Capture the cell that displays the provided text and extract its [x, y] central coordinate. 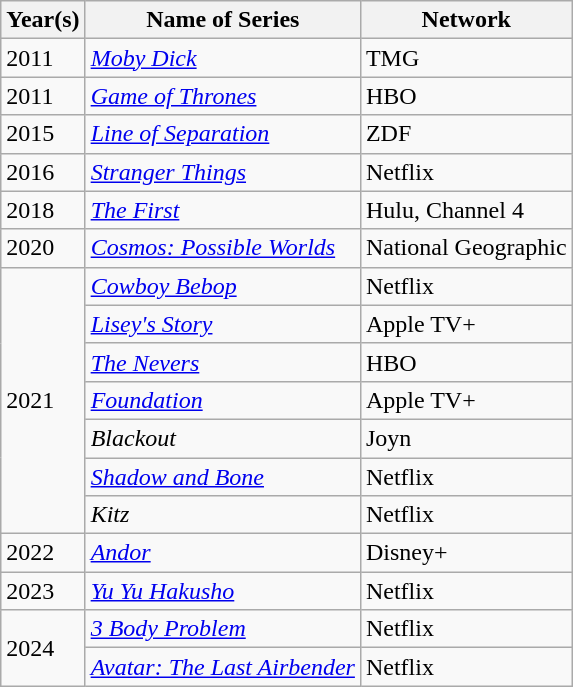
Network [466, 20]
Year(s) [43, 20]
Shadow and Bone [222, 477]
Blackout [222, 438]
Name of Series [222, 20]
3 Body Problem [222, 629]
2021 [43, 400]
Hulu, Channel 4 [466, 210]
Avatar: The Last Airbender [222, 667]
2015 [43, 134]
Foundation [222, 400]
Game of Thrones [222, 96]
Joyn [466, 438]
TMG [466, 58]
Yu Yu Hakusho [222, 591]
2022 [43, 553]
Kitz [222, 515]
The Nevers [222, 362]
National Geographic [466, 248]
The First [222, 210]
2020 [43, 248]
Cowboy Bebop [222, 286]
Lisey's Story [222, 324]
Andor [222, 553]
ZDF [466, 134]
Moby Dick [222, 58]
2024 [43, 648]
2016 [43, 172]
2018 [43, 210]
Stranger Things [222, 172]
Line of Separation [222, 134]
2023 [43, 591]
Disney+ [466, 553]
Cosmos: Possible Worlds [222, 248]
